Return the [X, Y] coordinate for the center point of the cell that contains the specified text.  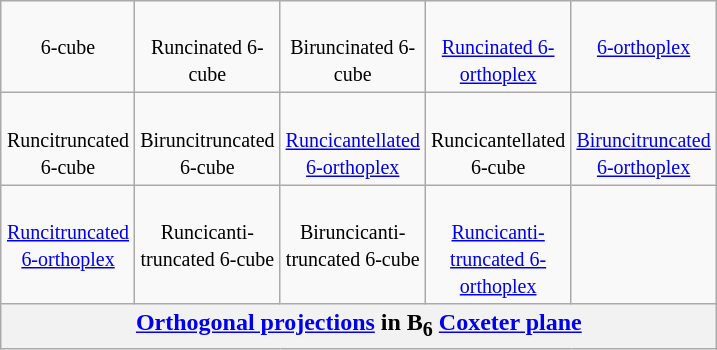
6-cube [68, 47]
Biruncitruncated 6-orthoplex [644, 139]
Biruncinated 6-cube [352, 47]
Runcicanti-truncated 6-orthoplex [498, 244]
Runcitruncated 6-cube [68, 139]
Runcicantellated 6-orthoplex [352, 139]
Runcinated 6-cube [208, 47]
Runcitruncated 6-orthoplex [68, 244]
Orthogonal projections in B6 Coxeter plane [358, 326]
Biruncicanti-truncated 6-cube [352, 244]
Runcicanti-truncated 6-cube [208, 244]
Runcicantellated 6-cube [498, 139]
Runcinated 6-orthoplex [498, 47]
Biruncitruncated 6-cube [208, 139]
6-orthoplex [644, 47]
